Capture the cell that displays the provided text and extract its [x, y] central coordinate. 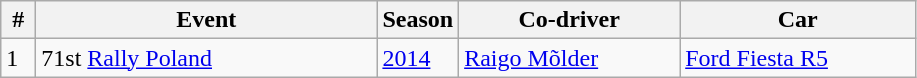
Season [418, 20]
Co-driver [570, 20]
Raigo Mõlder [570, 58]
71st Rally Poland [206, 58]
2014 [418, 58]
Ford Fiesta R5 [798, 58]
# [18, 20]
1 [18, 58]
Event [206, 20]
Car [798, 20]
